Return (x, y) of the center of cell containing provided text 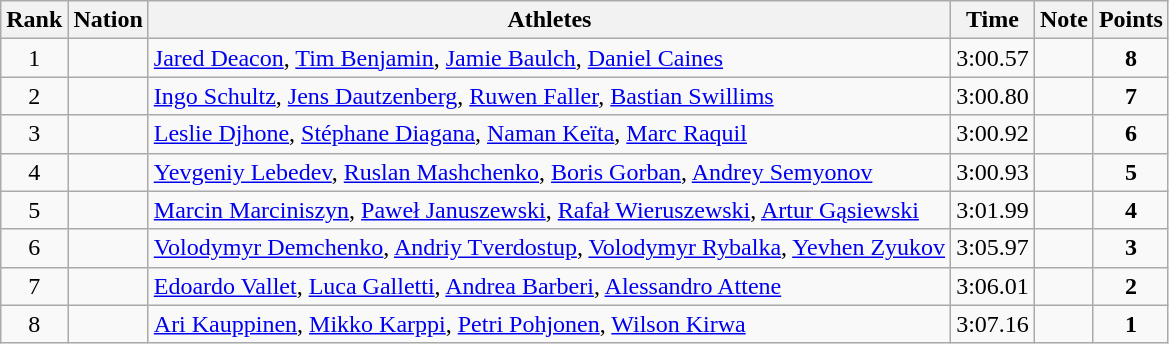
Note (1064, 20)
Volodymyr Demchenko, Andriy Tverdostup, Volodymyr Rybalka, Yevhen Zyukov (549, 248)
Points (1130, 20)
Jared Deacon, Tim Benjamin, Jamie Baulch, Daniel Caines (549, 58)
Time (993, 20)
3:00.80 (993, 96)
3:00.57 (993, 58)
3:05.97 (993, 248)
3:01.99 (993, 210)
3:07.16 (993, 324)
Ingo Schultz, Jens Dautzenberg, Ruwen Faller, Bastian Swillims (549, 96)
Yevgeniy Lebedev, Ruslan Mashchenko, Boris Gorban, Andrey Semyonov (549, 172)
Marcin Marciniszyn, Paweł Januszewski, Rafał Wieruszewski, Artur Gąsiewski (549, 210)
3:00.93 (993, 172)
Athletes (549, 20)
Ari Kauppinen, Mikko Karppi, Petri Pohjonen, Wilson Kirwa (549, 324)
3:00.92 (993, 134)
Rank (34, 20)
Nation (108, 20)
Leslie Djhone, Stéphane Diagana, Naman Keïta, Marc Raquil (549, 134)
Edoardo Vallet, Luca Galletti, Andrea Barberi, Alessandro Attene (549, 286)
3:06.01 (993, 286)
